Return (X, Y) of the center of cell containing provided text 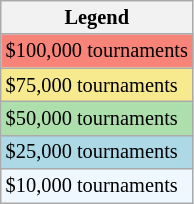
Legend (97, 17)
$75,000 tournaments (97, 85)
$10,000 tournaments (97, 186)
$50,000 tournaments (97, 118)
$25,000 tournaments (97, 152)
$100,000 tournaments (97, 51)
